Return [X, Y] of the center of cell containing provided text 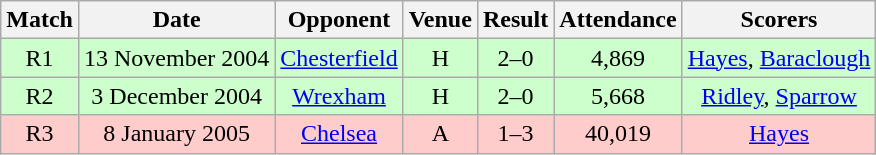
Chelsea [339, 134]
Venue [440, 20]
R2 [40, 96]
40,019 [618, 134]
Hayes [779, 134]
A [440, 134]
1–3 [515, 134]
13 November 2004 [176, 58]
3 December 2004 [176, 96]
R1 [40, 58]
Opponent [339, 20]
Match [40, 20]
Hayes, Baraclough [779, 58]
4,869 [618, 58]
5,668 [618, 96]
Date [176, 20]
Scorers [779, 20]
Result [515, 20]
8 January 2005 [176, 134]
Attendance [618, 20]
R3 [40, 134]
Chesterfield [339, 58]
Wrexham [339, 96]
Ridley, Sparrow [779, 96]
